Determine the [x, y] coordinate at the center of the cell enclosing the given text.  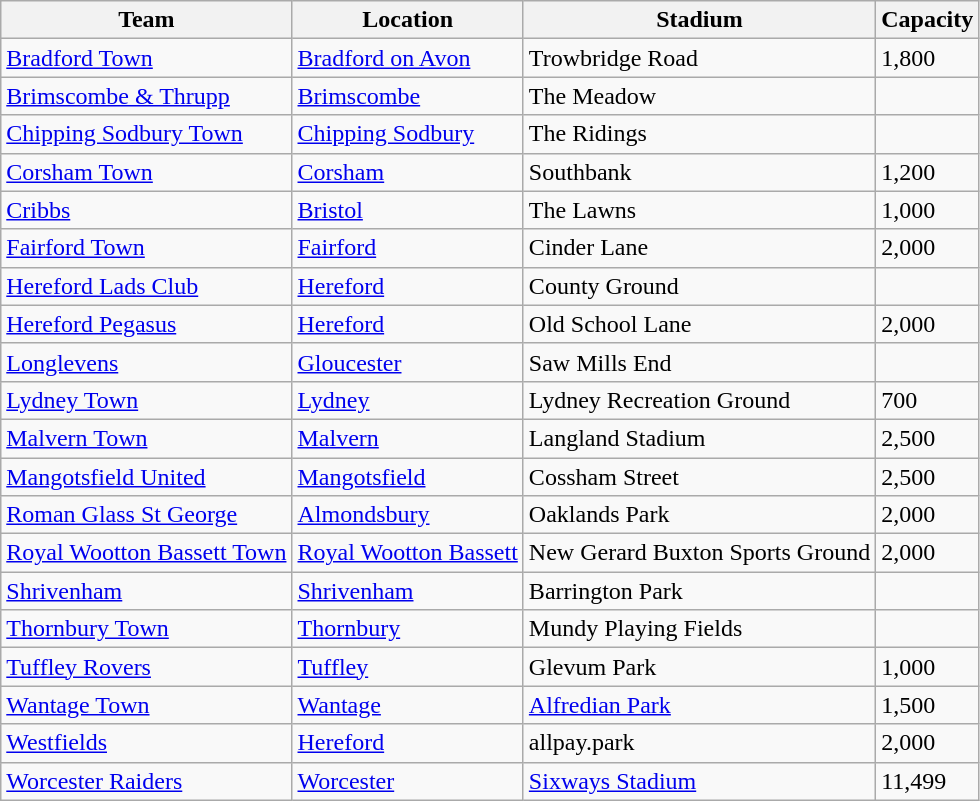
Almondsbury [408, 515]
Corsham Town [146, 172]
Mangotsfield United [146, 477]
Glevum Park [699, 667]
Barrington Park [699, 591]
Capacity [928, 20]
Royal Wootton Bassett [408, 553]
Bradford Town [146, 58]
Malvern Town [146, 438]
Cinder Lane [699, 248]
Lydney Town [146, 400]
Oaklands Park [699, 515]
Roman Glass St George [146, 515]
Mundy Playing Fields [699, 629]
Fairford [408, 248]
Brimscombe [408, 96]
1,500 [928, 705]
Westfields [146, 743]
700 [928, 400]
Malvern [408, 438]
Mangotsfield [408, 477]
Sixways Stadium [699, 781]
Cossham Street [699, 477]
Southbank [699, 172]
Trowbridge Road [699, 58]
Gloucester [408, 362]
Chipping Sodbury [408, 134]
Wantage Town [146, 705]
Location [408, 20]
Old School Lane [699, 324]
Tuffley [408, 667]
Tuffley Rovers [146, 667]
The Lawns [699, 210]
1,800 [928, 58]
Cribbs [146, 210]
Worcester [408, 781]
County Ground [699, 286]
Alfredian Park [699, 705]
Longlevens [146, 362]
Thornbury Town [146, 629]
Team [146, 20]
The Ridings [699, 134]
Royal Wootton Bassett Town [146, 553]
Fairford Town [146, 248]
New Gerard Buxton Sports Ground [699, 553]
Hereford Lads Club [146, 286]
Thornbury [408, 629]
Bristol [408, 210]
11,499 [928, 781]
The Meadow [699, 96]
Langland Stadium [699, 438]
Bradford on Avon [408, 58]
Worcester Raiders [146, 781]
allpay.park [699, 743]
Stadium [699, 20]
Lydney [408, 400]
Lydney Recreation Ground [699, 400]
Hereford Pegasus [146, 324]
1,200 [928, 172]
Saw Mills End [699, 362]
Brimscombe & Thrupp [146, 96]
Wantage [408, 705]
Chipping Sodbury Town [146, 134]
Corsham [408, 172]
